Return the [x, y] coordinate for the center point of the cell that contains the specified text.  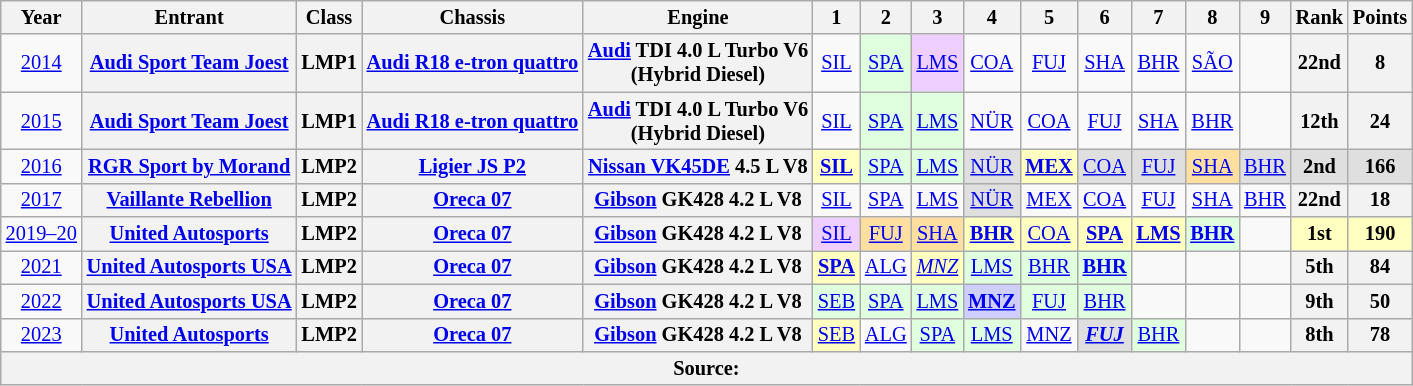
Audi TDI 4.0 L Turbo V6(Hybrid Diesel) [698, 121]
Engine [698, 17]
9th [1320, 301]
6 [1105, 17]
166 [1380, 166]
1st [1320, 234]
2014 [42, 63]
84 [1380, 267]
4 [992, 17]
Audi TDI 4.0 L Turbo V6 (Hybrid Diesel) [698, 63]
2022 [42, 301]
Source: [706, 368]
SÃO [1212, 63]
8th [1320, 335]
Chassis [472, 17]
2016 [42, 166]
Entrant [190, 17]
2nd [1320, 166]
18 [1380, 200]
78 [1380, 335]
Year [42, 17]
Ligier JS P2 [472, 166]
190 [1380, 234]
2021 [42, 267]
5th [1320, 267]
2 [886, 17]
7 [1158, 17]
Rank [1320, 17]
2015 [42, 121]
3 [938, 17]
2023 [42, 335]
1 [836, 17]
Points [1380, 17]
5 [1048, 17]
Nissan VK45DE 4.5 L V8 [698, 166]
Class [330, 17]
2019–20 [42, 234]
2017 [42, 200]
9 [1265, 17]
RGR Sport by Morand [190, 166]
24 [1380, 121]
12th [1320, 121]
50 [1380, 301]
Vaillante Rebellion [190, 200]
